Provide the (X, Y) coordinate of the cell's center where the given text is located.  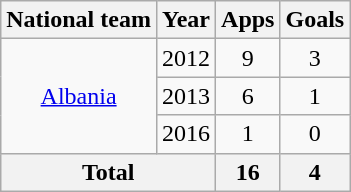
2013 (186, 96)
9 (248, 58)
0 (315, 134)
Year (186, 20)
Goals (315, 20)
2016 (186, 134)
2012 (186, 58)
4 (315, 172)
National team (79, 20)
6 (248, 96)
16 (248, 172)
3 (315, 58)
Albania (79, 96)
Apps (248, 20)
Total (108, 172)
